Return the (X, Y) coordinate for the center point of the cell that contains the specified text.  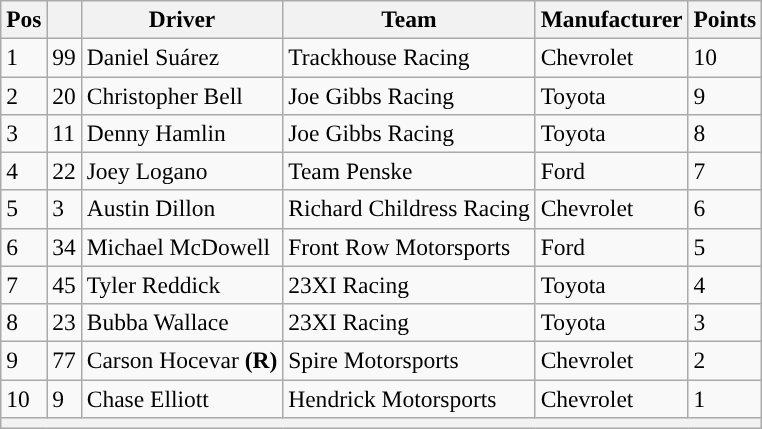
34 (64, 247)
Driver (182, 19)
20 (64, 95)
Manufacturer (612, 19)
23 (64, 322)
Team Penske (409, 171)
77 (64, 360)
Points (725, 19)
11 (64, 133)
Daniel Suárez (182, 57)
99 (64, 57)
Pos (24, 19)
Christopher Bell (182, 95)
Joey Logano (182, 171)
Denny Hamlin (182, 133)
Hendrick Motorsports (409, 398)
Austin Dillon (182, 209)
Trackhouse Racing (409, 57)
Carson Hocevar (R) (182, 360)
22 (64, 171)
Front Row Motorsports (409, 247)
Michael McDowell (182, 247)
45 (64, 285)
Tyler Reddick (182, 285)
Spire Motorsports (409, 360)
Bubba Wallace (182, 322)
Team (409, 19)
Richard Childress Racing (409, 209)
Chase Elliott (182, 398)
